Locate the cell with the specified text and output its (x, y) center coordinate. 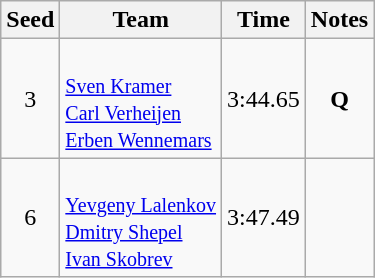
6 (30, 218)
Q (339, 98)
3:44.65 (264, 98)
Time (264, 20)
Notes (339, 20)
3:47.49 (264, 218)
Yevgeny LalenkovDmitry ShepelIvan Skobrev (141, 218)
Seed (30, 20)
3 (30, 98)
Team (141, 20)
Sven KramerCarl VerheijenErben Wennemars (141, 98)
